Extract the (X, Y) coordinate from the center of the cell holding the provided text.  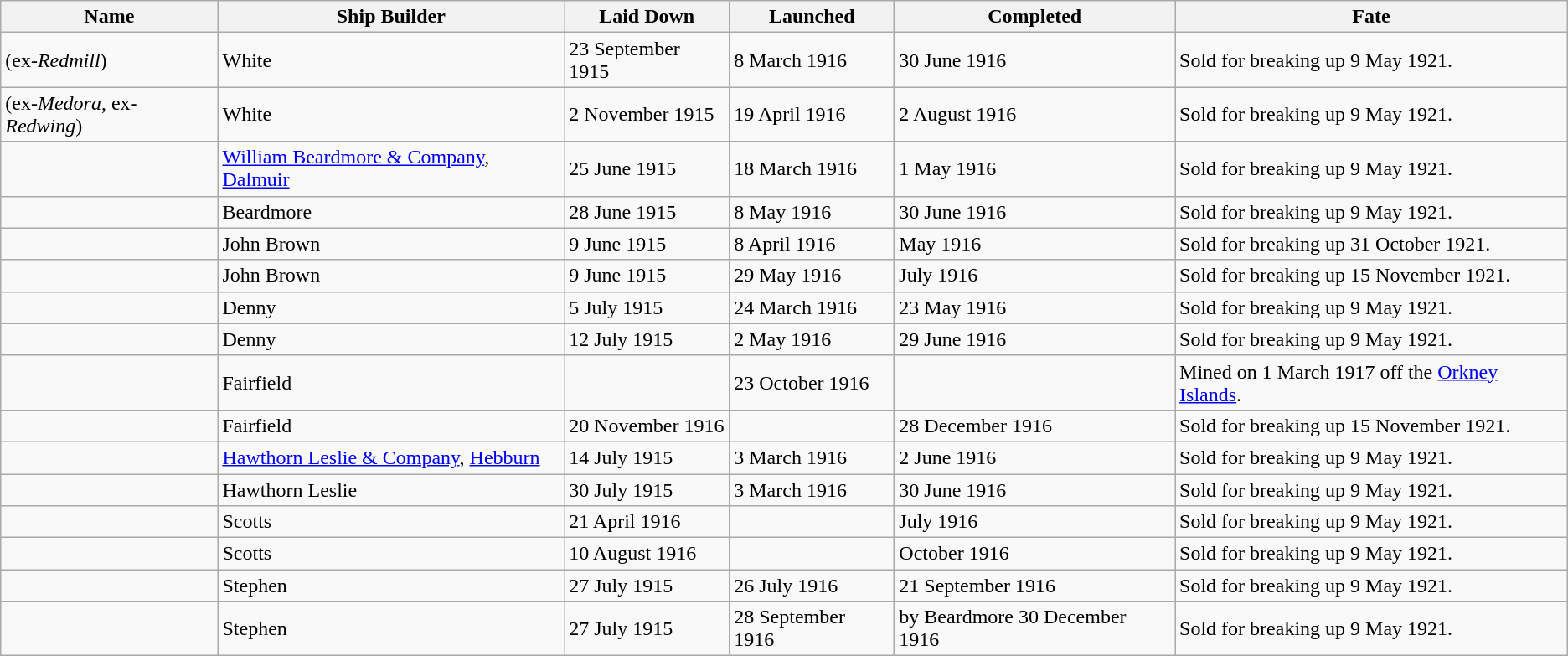
8 April 1916 (812, 244)
21 April 1916 (647, 522)
Beardmore (391, 212)
2 November 1915 (647, 114)
30 July 1915 (647, 490)
25 June 1915 (647, 169)
28 September 1916 (812, 628)
(ex-Medora, ex-Redwing) (109, 114)
28 June 1915 (647, 212)
23 October 1916 (812, 382)
Laid Down (647, 17)
Mined on 1 March 1917 off the Orkney Islands. (1372, 382)
2 August 1916 (1035, 114)
Hawthorn Leslie & Company, Hebburn (391, 457)
Sold for breaking up 31 October 1921. (1372, 244)
20 November 1916 (647, 426)
23 September 1915 (647, 60)
Name (109, 17)
21 September 1916 (1035, 586)
29 May 1916 (812, 276)
18 March 1916 (812, 169)
2 June 1916 (1035, 457)
William Beardmore & Company, Dalmuir (391, 169)
1 May 1916 (1035, 169)
Fate (1372, 17)
by Beardmore 30 December 1916 (1035, 628)
12 July 1915 (647, 339)
5 July 1915 (647, 307)
May 1916 (1035, 244)
24 March 1916 (812, 307)
Ship Builder (391, 17)
14 July 1915 (647, 457)
8 May 1916 (812, 212)
29 June 1916 (1035, 339)
Completed (1035, 17)
10 August 1916 (647, 554)
26 July 1916 (812, 586)
(ex-Redmill) (109, 60)
October 1916 (1035, 554)
Hawthorn Leslie (391, 490)
23 May 1916 (1035, 307)
28 December 1916 (1035, 426)
Launched (812, 17)
19 April 1916 (812, 114)
2 May 1916 (812, 339)
8 March 1916 (812, 60)
